Pinpoint the cell where the given text exists, returning its [X, Y] midpoint coordinate. 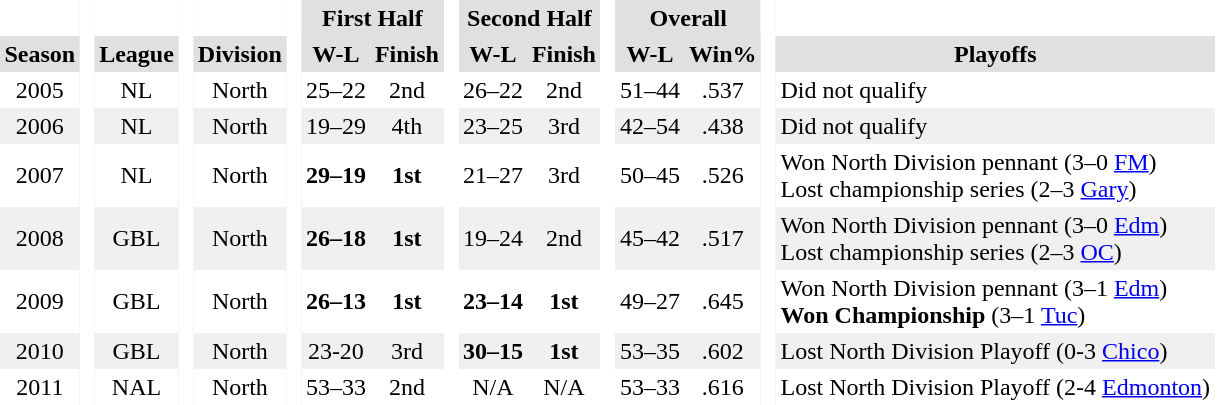
.537 [722, 90]
Won North Division pennant (3–1 Edm)Won Championship (3–1 Tuc) [996, 302]
25–22 [336, 90]
.517 [722, 238]
Division [240, 54]
League [137, 54]
53–35 [650, 351]
NAL [137, 387]
Second Half [529, 18]
.616 [722, 387]
29–19 [336, 176]
51–44 [650, 90]
Lost North Division Playoff (0-3 Chico) [996, 351]
26–18 [336, 238]
49–27 [650, 302]
First Half [372, 18]
23–14 [492, 302]
4th [406, 126]
2008 [40, 238]
42–54 [650, 126]
19–24 [492, 238]
2009 [40, 302]
Season [40, 54]
Overall [688, 18]
19–29 [336, 126]
30–15 [492, 351]
Won North Division pennant (3–0 Edm)Lost championship series (2–3 OC) [996, 238]
Playoffs [996, 54]
23-20 [336, 351]
.438 [722, 126]
2010 [40, 351]
Won North Division pennant (3–0 FM)Lost championship series (2–3 Gary) [996, 176]
2005 [40, 90]
2007 [40, 176]
21–27 [492, 176]
.645 [722, 302]
26–22 [492, 90]
45–42 [650, 238]
2006 [40, 126]
Lost North Division Playoff (2-4 Edmonton) [996, 387]
Win% [722, 54]
23–25 [492, 126]
.526 [722, 176]
2011 [40, 387]
50–45 [650, 176]
26–13 [336, 302]
.602 [722, 351]
